Output the [x, y] coordinate of the center of the cell containing the given text.  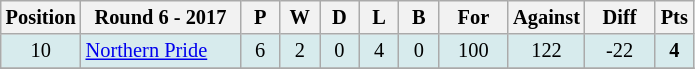
Pts [674, 17]
100 [474, 51]
-22 [620, 51]
Position [41, 17]
Northern Pride [161, 51]
B [419, 17]
Against [546, 17]
L [379, 17]
W [300, 17]
P [260, 17]
D [340, 17]
Round 6 - 2017 [161, 17]
10 [41, 51]
2 [300, 51]
For [474, 17]
122 [546, 51]
Diff [620, 17]
6 [260, 51]
